Identify which cell holds the provided text, then report its (x, y) central coordinate. 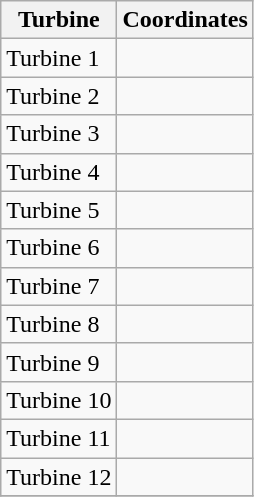
Coordinates (185, 20)
Turbine 2 (59, 96)
Turbine 5 (59, 210)
Turbine 4 (59, 172)
Turbine 12 (59, 477)
Turbine (59, 20)
Turbine 3 (59, 134)
Turbine 8 (59, 324)
Turbine 7 (59, 286)
Turbine 6 (59, 248)
Turbine 9 (59, 362)
Turbine 10 (59, 400)
Turbine 11 (59, 438)
Turbine 1 (59, 58)
